Search for the cell housing the specified text and yield its [x, y] center coordinate. 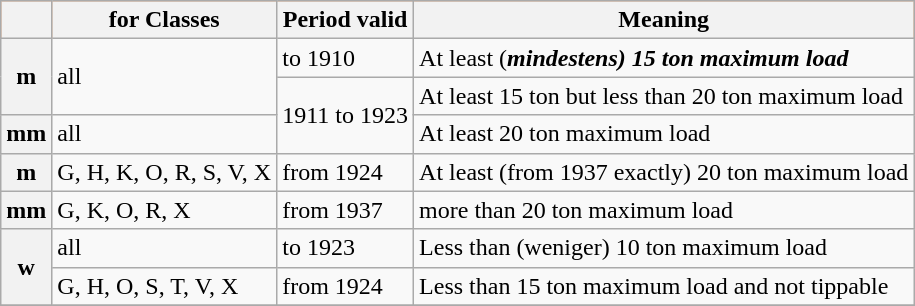
At least (mindestens) 15 ton maximum load [664, 58]
G, H, O, S, T, V, X [164, 286]
w [26, 267]
to 1910 [346, 58]
from 1937 [346, 210]
G, K, O, R, X [164, 210]
Less than 15 ton maximum load and not tippable [664, 286]
Meaning [664, 20]
G, H, K, O, R, S, V, X [164, 172]
At least 20 ton maximum load [664, 134]
more than 20 ton maximum load [664, 210]
to 1923 [346, 248]
Period valid [346, 20]
Less than (weniger) 10 ton maximum load [664, 248]
At least (from 1937 exactly) 20 ton maximum load [664, 172]
for Classes [164, 20]
1911 to 1923 [346, 115]
At least 15 ton but less than 20 ton maximum load [664, 96]
